Search for the cell housing the specified text and yield its [x, y] center coordinate. 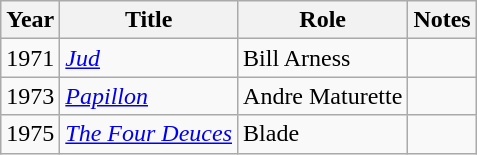
1971 [30, 58]
Year [30, 20]
Jud [149, 58]
Andre Maturette [323, 96]
The Four Deuces [149, 134]
Bill Arness [323, 58]
1975 [30, 134]
Title [149, 20]
Papillon [149, 96]
Role [323, 20]
Notes [442, 20]
Blade [323, 134]
1973 [30, 96]
